Output the [X, Y] coordinate of the center of the cell containing the given text.  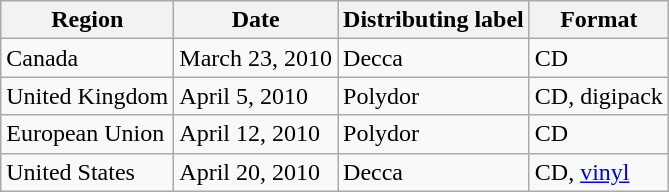
CD, digipack [598, 96]
April 20, 2010 [256, 172]
March 23, 2010 [256, 58]
United States [88, 172]
Format [598, 20]
Date [256, 20]
United Kingdom [88, 96]
April 5, 2010 [256, 96]
CD, vinyl [598, 172]
European Union [88, 134]
Region [88, 20]
Distributing label [434, 20]
Canada [88, 58]
April 12, 2010 [256, 134]
